Return the [X, Y] coordinate for the center point of the cell that contains the specified text.  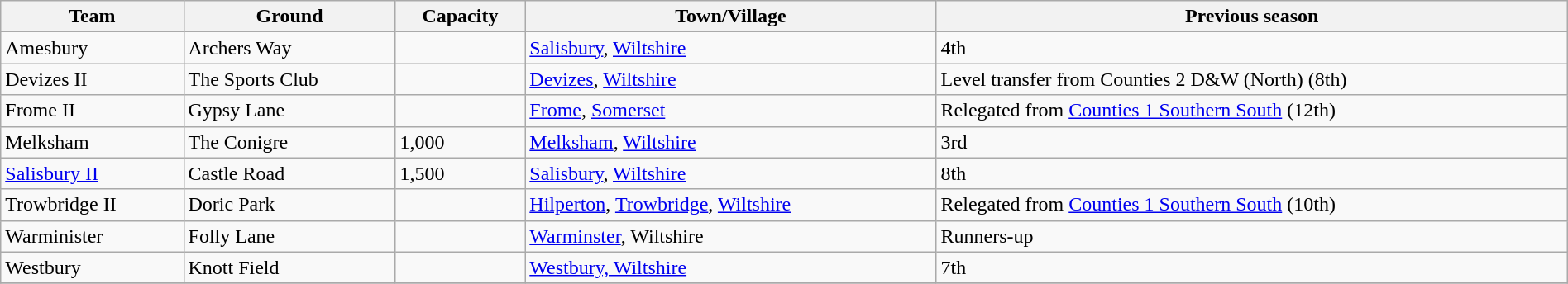
Warminster, Wiltshire [731, 236]
Town/Village [731, 17]
7th [1252, 267]
The Conigre [289, 142]
Melksham, Wiltshire [731, 142]
Knott Field [289, 267]
Frome, Somerset [731, 111]
Westbury, Wiltshire [731, 267]
3rd [1252, 142]
Folly Lane [289, 236]
Ground [289, 17]
8th [1252, 173]
4th [1252, 48]
1,000 [460, 142]
Warminister [93, 236]
Archers Way [289, 48]
Westbury [93, 267]
The Sports Club [289, 79]
Amesbury [93, 48]
Level transfer from Counties 2 D&W (North) (8th) [1252, 79]
Salisbury II [93, 173]
Relegated from Counties 1 Southern South (10th) [1252, 205]
Melksham [93, 142]
Capacity [460, 17]
Frome II [93, 111]
Relegated from Counties 1 Southern South (12th) [1252, 111]
Devizes, Wiltshire [731, 79]
Devizes II [93, 79]
Trowbridge II [93, 205]
Hilperton, Trowbridge, Wiltshire [731, 205]
Castle Road [289, 173]
Gypsy Lane [289, 111]
Previous season [1252, 17]
Doric Park [289, 205]
1,500 [460, 173]
Team [93, 17]
Runners-up [1252, 236]
